Identify which cell holds the provided text, then report its (x, y) central coordinate. 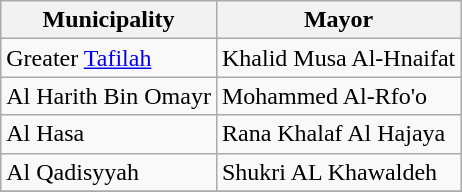
Al Hasa (109, 134)
Rana Khalaf Al Hajaya (338, 134)
Al Harith Bin Omayr (109, 96)
Municipality (109, 20)
Mohammed Al-Rfo'o (338, 96)
Al Qadisyyah (109, 172)
Khalid Musa Al-Hnaifat (338, 58)
Greater Tafilah (109, 58)
Shukri AL Khawaldeh (338, 172)
Mayor (338, 20)
